Return (X, Y) of the center of cell containing provided text 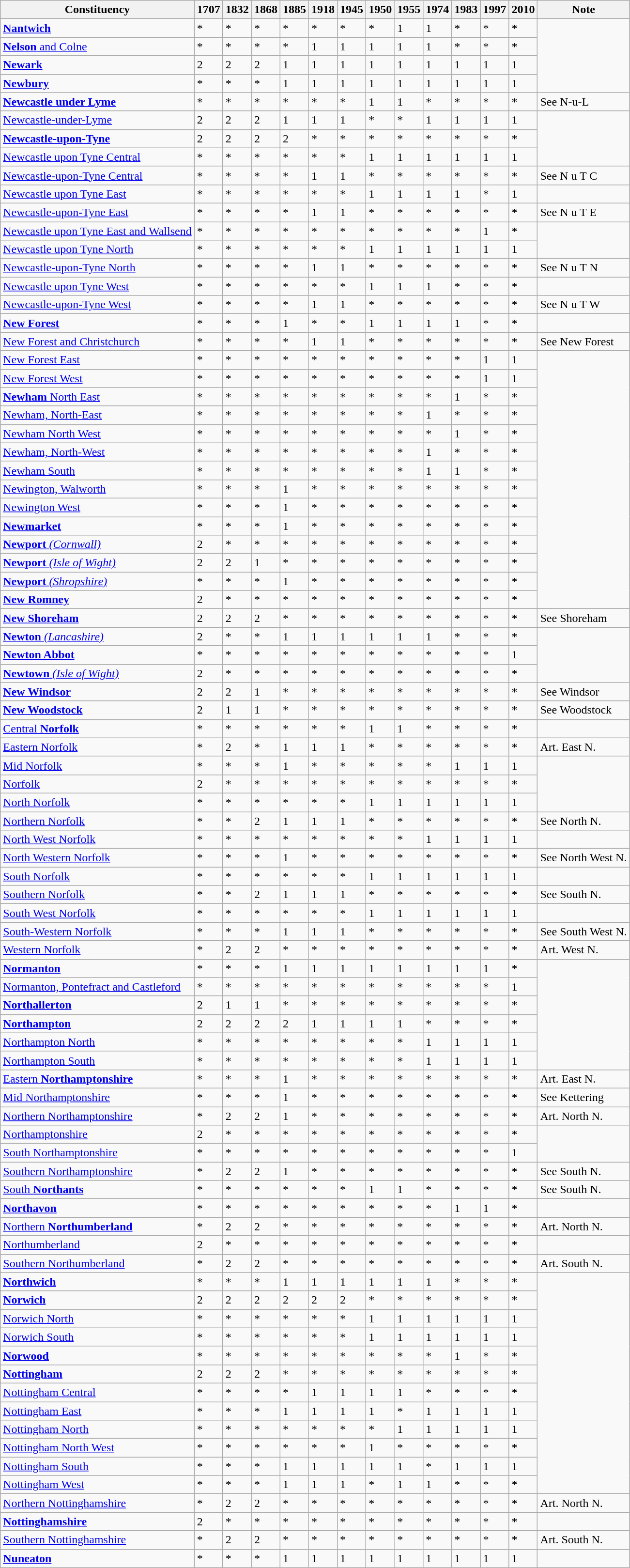
Normanton, Pontefract and Castleford (97, 987)
Nottingham North West (97, 1448)
Nottingham East (97, 1411)
Newington West (97, 507)
1974 (438, 10)
New Forest (97, 323)
See North N. (584, 821)
New Windsor (97, 692)
See North West N. (584, 858)
Newton (Lancashire) (97, 637)
Art. West N. (584, 950)
Northamptonshire (97, 1134)
Nottingham West (97, 1485)
Newcastle under Lyme (97, 102)
Southern Northamptonshire (97, 1171)
South-Western Norfolk (97, 931)
Nottingham (97, 1374)
Newark (97, 65)
See N u T C (584, 175)
Newcastle-upon-Tyne (97, 139)
1832 (237, 10)
South Northants (97, 1190)
South Norfolk (97, 876)
Northallerton (97, 1005)
Northwich (97, 1282)
Norwich South (97, 1337)
See New Forest (584, 342)
Nottinghamshire (97, 1521)
1983 (466, 10)
Normanton (97, 968)
See Windsor (584, 692)
New Forest East (97, 360)
Northavon (97, 1208)
1950 (381, 10)
See N-u-L (584, 102)
See N u T N (584, 268)
See Woodstock (584, 710)
North West Norfolk (97, 839)
Newcastle upon Tyne North (97, 249)
South West Norfolk (97, 913)
New Shoreham (97, 618)
Nottingham Central (97, 1392)
See N u T W (584, 305)
Newton Abbot (97, 655)
1918 (323, 10)
Norfolk (97, 784)
See N u T E (584, 212)
Eastern Norfolk (97, 747)
Southern Norfolk (97, 895)
Newington, Walworth (97, 489)
Newham, North-East (97, 415)
1945 (352, 10)
Northampton South (97, 1060)
Central Norfolk (97, 729)
South Northamptonshire (97, 1153)
Mid Norfolk (97, 765)
1955 (409, 10)
1868 (265, 10)
Newcastle upon Tyne Central (97, 157)
See Kettering (584, 1097)
Eastern Northamptonshire (97, 1079)
North Norfolk (97, 802)
Constituency (97, 10)
Newtown (Isle of Wight) (97, 673)
Northumberland (97, 1245)
Northampton North (97, 1042)
New Romney (97, 600)
Newham South (97, 470)
Northern Northumberland (97, 1226)
1707 (208, 10)
Newcastle upon Tyne West (97, 286)
Newcastle upon Tyne East and Wallsend (97, 231)
Southern Nottinghamshire (97, 1540)
New Forest and Christchurch (97, 342)
Northern Nottinghamshire (97, 1503)
Newport (Isle of Wight) (97, 563)
Newham North West (97, 434)
Nottingham South (97, 1466)
Newcastle-upon-Tyne North (97, 268)
North Western Norfolk (97, 858)
New Woodstock (97, 710)
Newport (Cornwall) (97, 544)
2010 (523, 10)
1997 (495, 10)
See South West N. (584, 931)
Newcastle upon Tyne East (97, 194)
Mid Northamptonshire (97, 1097)
Nuneaton (97, 1558)
Nottingham North (97, 1429)
Newbury (97, 83)
Southern Northumberland (97, 1263)
Nelson and Colne (97, 47)
Norwich North (97, 1319)
See Shoreham (584, 618)
Newcastle-upon-Tyne West (97, 305)
Western Norfolk (97, 950)
Newham North East (97, 397)
New Forest West (97, 378)
Northern Northamptonshire (97, 1116)
Note (584, 10)
Northampton (97, 1024)
Newham, North-West (97, 452)
Norwood (97, 1355)
Newcastle-under-Lyme (97, 120)
1885 (294, 10)
Newcastle-upon-Tyne East (97, 212)
Newmarket (97, 526)
Newport (Shropshire) (97, 581)
Nantwich (97, 28)
Northern Norfolk (97, 821)
Newcastle-upon-Tyne Central (97, 175)
Norwich (97, 1300)
